Identify which cell holds the provided text, then report its (x, y) central coordinate. 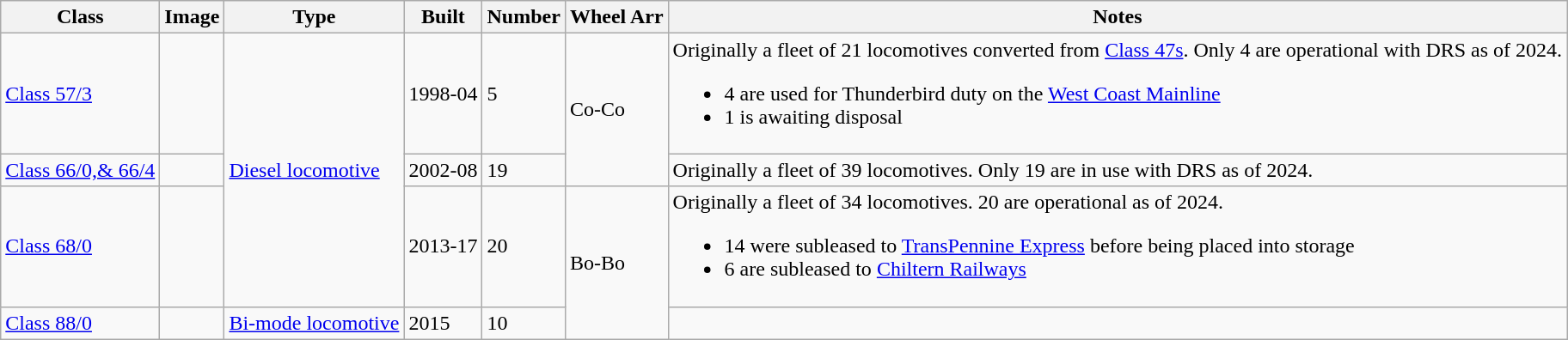
2002-08 (444, 170)
Number (524, 17)
Class 88/0 (81, 323)
2015 (444, 323)
Class 57/3 (81, 94)
19 (524, 170)
2013-17 (444, 246)
Class 68/0 (81, 246)
Class 66/0,& 66/4 (81, 170)
Built (444, 17)
Co-Co (616, 110)
10 (524, 323)
5 (524, 94)
Wheel Arr (616, 17)
Class (81, 17)
1998-04 (444, 94)
Originally a fleet of 39 locomotives. Only 19 are in use with DRS as of 2024. (1118, 170)
Diesel locomotive (315, 170)
Image (193, 17)
Type (315, 17)
20 (524, 246)
Notes (1118, 17)
Bi-mode locomotive (315, 323)
Bo-Bo (616, 263)
